For the text-containing cell, return its midpoint in [X, Y] coordinate format. 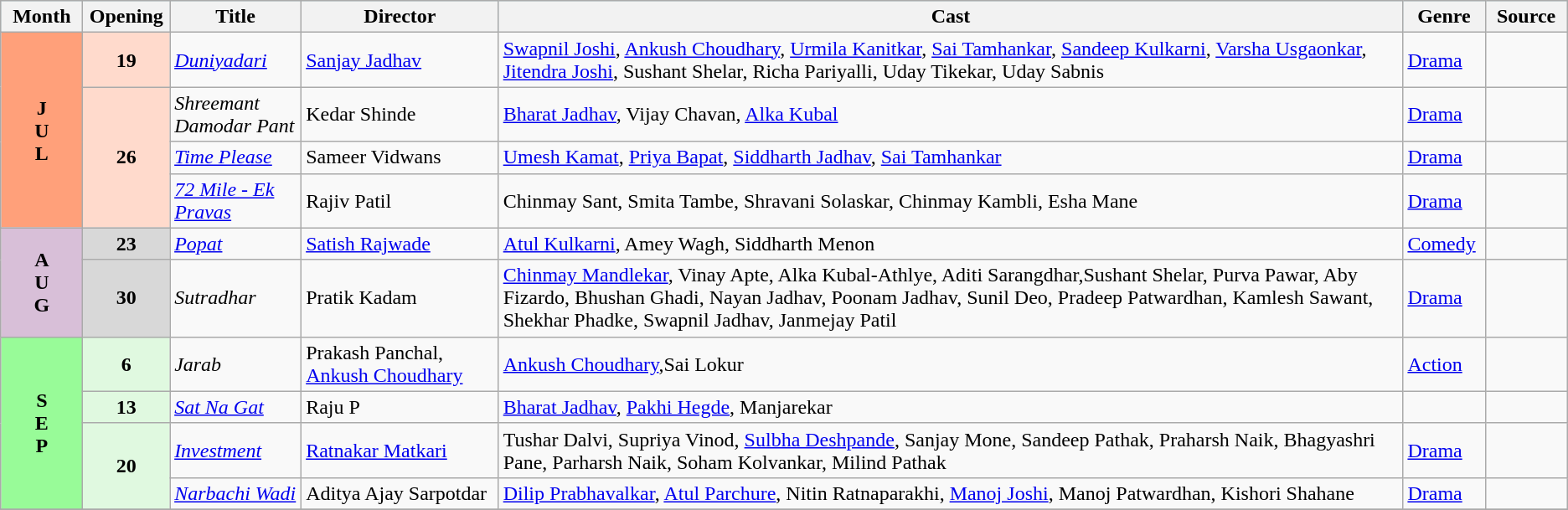
Sutradhar [236, 298]
Month [42, 17]
26 [126, 157]
Cast [951, 17]
Pratik Kadam [400, 298]
Umesh Kamat, Priya Bapat, Siddharth Jadhav, Sai Tamhankar [951, 157]
Narbachi Wadi [236, 493]
6 [126, 363]
Sat Na Gat [236, 407]
AUG [42, 282]
72 Mile - Ek Pravas [236, 201]
13 [126, 407]
Rajiv Patil [400, 201]
23 [126, 244]
Bharat Jadhav, Pakhi Hegde, Manjarekar [951, 407]
Time Please [236, 157]
JUL [42, 131]
Satish Rajwade [400, 244]
Duniyadari [236, 60]
Source [1526, 17]
Raju P [400, 407]
20 [126, 466]
Action [1444, 363]
Aditya Ajay Sarpotdar [400, 493]
Bharat Jadhav, Vijay Chavan, Alka Kubal [951, 114]
Sanjay Jadhav [400, 60]
Comedy [1444, 244]
Title [236, 17]
19 [126, 60]
Atul Kulkarni, Amey Wagh, Siddharth Menon [951, 244]
SEP [42, 423]
Chinmay Sant, Smita Tambe, Shravani Solaskar, Chinmay Kambli, Esha Mane [951, 201]
Sameer Vidwans [400, 157]
Kedar Shinde [400, 114]
30 [126, 298]
Dilip Prabhavalkar, Atul Parchure, Nitin Ratnaparakhi, Manoj Joshi, Manoj Patwardhan, Kishori Shahane [951, 493]
Investment [236, 451]
Popat [236, 244]
Director [400, 17]
Prakash Panchal, Ankush Choudhary [400, 363]
Ratnakar Matkari [400, 451]
Jarab [236, 363]
Shreemant Damodar Pant [236, 114]
Ankush Choudhary,Sai Lokur [951, 363]
Opening [126, 17]
Genre [1444, 17]
